From the cell containing the given text, extract its center point as [x, y] coordinate. 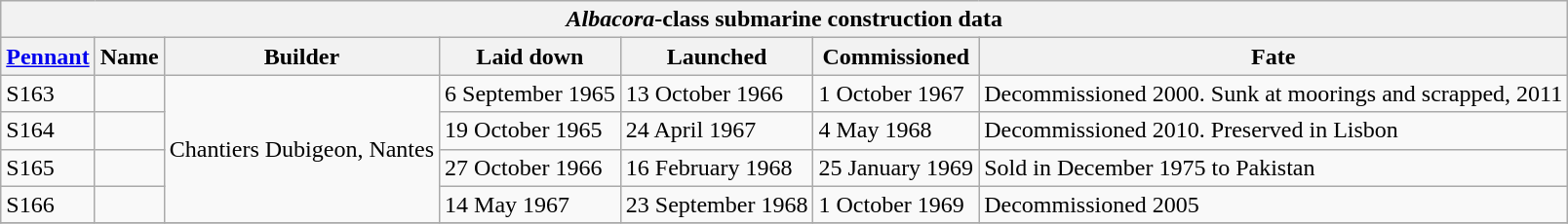
Sold in December 1975 to Pakistan [1274, 168]
14 May 1967 [530, 205]
Commissioned [896, 56]
1 October 1969 [896, 205]
Name [129, 56]
1 October 1967 [896, 93]
Fate [1274, 56]
24 April 1967 [717, 131]
S163 [48, 93]
16 February 1968 [717, 168]
27 October 1966 [530, 168]
Albacora-class submarine construction data [784, 19]
Decommissioned 2000. Sunk at moorings and scrapped, 2011 [1274, 93]
S164 [48, 131]
S166 [48, 205]
Decommissioned 2005 [1274, 205]
Builder [301, 56]
23 September 1968 [717, 205]
S165 [48, 168]
Decommissioned 2010. Preserved in Lisbon [1274, 131]
4 May 1968 [896, 131]
Chantiers Dubigeon, Nantes [301, 149]
13 October 1966 [717, 93]
25 January 1969 [896, 168]
6 September 1965 [530, 93]
Launched [717, 56]
Pennant [48, 56]
Laid down [530, 56]
19 October 1965 [530, 131]
